Detect which cell encompasses the target text, then output its [x, y] center coordinate. 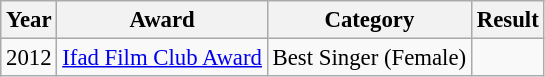
Year [29, 20]
Ifad Film Club Award [162, 58]
Category [369, 20]
2012 [29, 58]
Award [162, 20]
Result [508, 20]
Best Singer (Female) [369, 58]
